Detect which cell encompasses the target text, then output its [x, y] center coordinate. 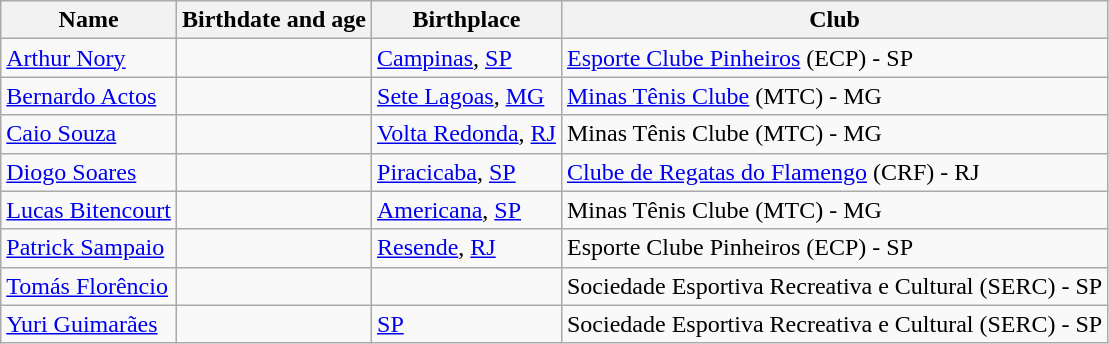
Arthur Nory [89, 58]
SP [467, 324]
Club [834, 20]
Birthplace [467, 20]
Yuri Guimarães [89, 324]
Birthdate and age [274, 20]
Tomás Florêncio [89, 286]
Caio Souza [89, 134]
Lucas Bitencourt [89, 210]
Clube de Regatas do Flamengo (CRF) - RJ [834, 172]
Patrick Sampaio [89, 248]
Diogo Soares [89, 172]
Resende, RJ [467, 248]
Americana, SP [467, 210]
Piracicaba, SP [467, 172]
Sete Lagoas, MG [467, 96]
Name [89, 20]
Volta Redonda, RJ [467, 134]
Campinas, SP [467, 58]
Bernardo Actos [89, 96]
